Scan for the cell matching the given text and deliver its [x, y] coordinate at center. 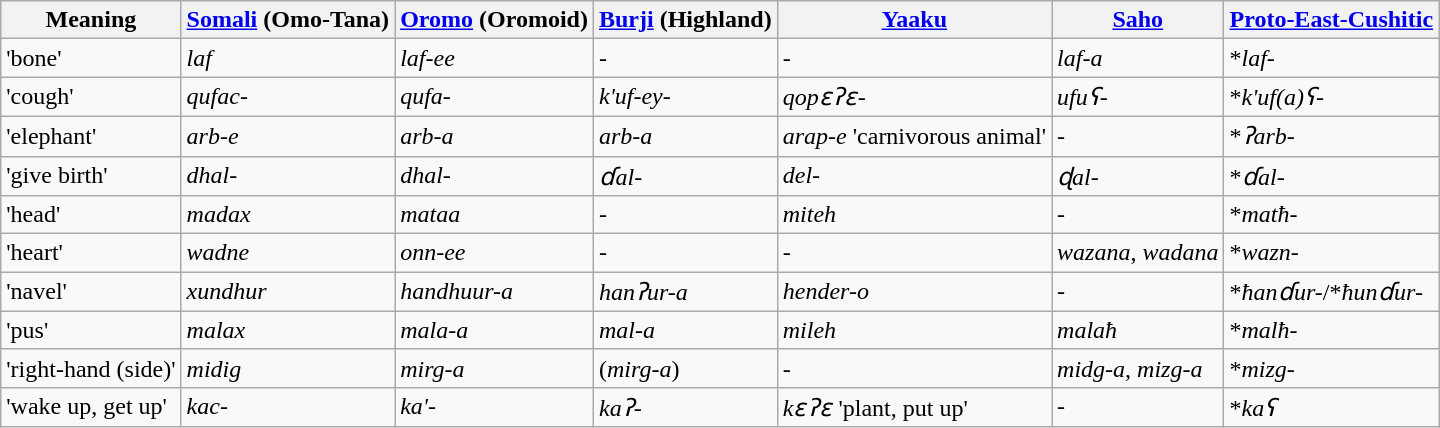
'heart' [91, 253]
'right-hand (side)' [91, 368]
'head' [91, 215]
*k'uf(a)ʕ- [1332, 97]
wazana, wadana [1138, 253]
laf-ee [494, 58]
'wake up, get up' [91, 407]
'give birth' [91, 176]
*malħ- [1332, 330]
*matħ- [1332, 215]
(mirg-a) [685, 368]
malax [288, 330]
'cough' [91, 97]
del- [914, 176]
*ɗal- [1332, 176]
hanʔur-a [685, 292]
xundhur [288, 292]
onn-ee [494, 253]
hender-o [914, 292]
*mizg- [1332, 368]
ufuʕ- [1138, 97]
madax [288, 215]
k'uf-ey- [685, 97]
Proto-East-Cushitic [1332, 20]
'pus' [91, 330]
midig [288, 368]
mataa [494, 215]
ɗal- [685, 176]
kaʔ- [685, 407]
*ʔarb- [1332, 136]
Meaning [91, 20]
Oromo (Oromoid) [494, 20]
Yaaku [914, 20]
mirg-a [494, 368]
mala-a [494, 330]
Somali (Omo-Tana) [288, 20]
arb-e [288, 136]
handhuur-a [494, 292]
midg-a, mizg-a [1138, 368]
*wazn- [1332, 253]
Burji (Highland) [685, 20]
*ħanɗur-/*ħunɗur- [1332, 292]
malaħ [1138, 330]
'bone' [91, 58]
ɖal- [1138, 176]
Saho [1138, 20]
qufac- [288, 97]
kac- [288, 407]
*kaʕ [1332, 407]
kɛʔɛ 'plant, put up' [914, 407]
ka'- [494, 407]
arap-e 'carnivorous animal' [914, 136]
laf [288, 58]
mileh [914, 330]
laf-a [1138, 58]
qufa- [494, 97]
'navel' [91, 292]
*laf- [1332, 58]
mal-a [685, 330]
wadne [288, 253]
miteh [914, 215]
'elephant' [91, 136]
qopɛʔɛ- [914, 97]
